Return the (x, y) coordinate for the center point of the cell that contains the specified text.  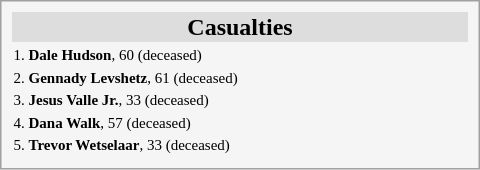
1. Dale Hudson, 60 (deceased) (240, 55)
5. Trevor Wetselaar, 33 (deceased) (240, 145)
3. Jesus Valle Jr., 33 (deceased) (240, 100)
4. Dana Walk, 57 (deceased) (240, 122)
2. Gennady Levshetz, 61 (deceased) (240, 78)
Casualties (240, 27)
